Output the [x, y] coordinate of the center of the cell containing the given text.  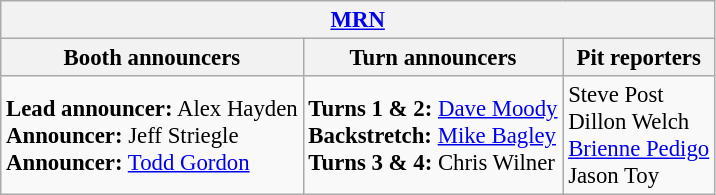
Booth announcers [152, 58]
MRN [358, 20]
Lead announcer: Alex HaydenAnnouncer: Jeff StriegleAnnouncer: Todd Gordon [152, 136]
Turns 1 & 2: Dave MoodyBackstretch: Mike BagleyTurns 3 & 4: Chris Wilner [433, 136]
Pit reporters [639, 58]
Turn announcers [433, 58]
Steve PostDillon WelchBrienne PedigoJason Toy [639, 136]
